Identify which cell holds the provided text, then report its (x, y) central coordinate. 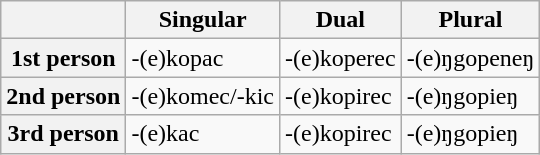
-(e)ŋgopeneŋ (470, 58)
3rd person (64, 134)
Plural (470, 20)
-(e)koperec (341, 58)
Dual (341, 20)
-(e)kopac (203, 58)
2nd person (64, 96)
-(e)kac (203, 134)
Singular (203, 20)
1st person (64, 58)
-(e)komec/-kic (203, 96)
